Return (X, Y) of the center of cell containing provided text 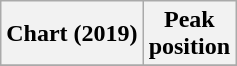
Chart (2019) (72, 34)
Peakposition (189, 34)
